Scan for the cell matching the given text and deliver its [X, Y] coordinate at center. 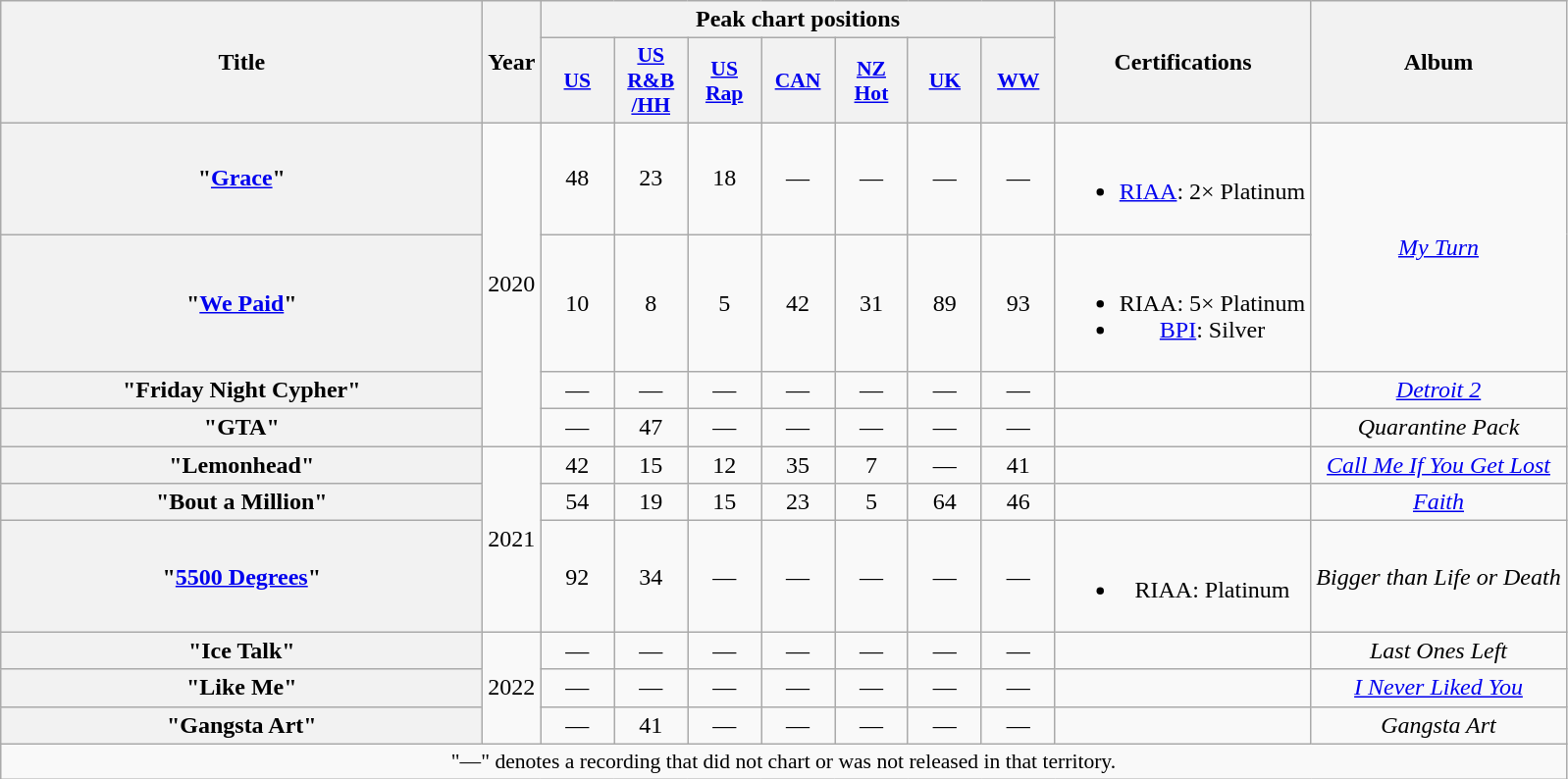
2021 [512, 540]
Quarantine Pack [1438, 428]
USR&B/HH [652, 80]
Year [512, 63]
USRap [724, 80]
93 [1019, 302]
"Gangsta Art" [241, 725]
Call Me If You Get Lost [1438, 465]
46 [1019, 502]
89 [944, 302]
"We Paid" [241, 302]
64 [944, 502]
"—" denotes a recording that did not chart or was not released in that territory. [783, 761]
I Never Liked You [1438, 688]
47 [652, 428]
UK [944, 80]
7 [871, 465]
"Grace" [241, 179]
RIAA: Platinum [1183, 577]
Title [241, 63]
48 [577, 179]
34 [652, 577]
Certifications [1183, 63]
Gangsta Art [1438, 725]
CAN [799, 80]
2022 [512, 688]
Faith [1438, 502]
"Like Me" [241, 688]
Detroit 2 [1438, 390]
31 [871, 302]
2020 [512, 285]
Bigger than Life or Death [1438, 577]
35 [799, 465]
54 [577, 502]
Album [1438, 63]
RIAA: 5× PlatinumBPI: Silver [1183, 302]
"5500 Degrees" [241, 577]
Peak chart positions [798, 20]
RIAA: 2× Platinum [1183, 179]
"Bout a Million" [241, 502]
US [577, 80]
"GTA" [241, 428]
Last Ones Left [1438, 650]
WW [1019, 80]
12 [724, 465]
"Ice Talk" [241, 650]
92 [577, 577]
18 [724, 179]
10 [577, 302]
"Friday Night Cypher" [241, 390]
8 [652, 302]
My Turn [1438, 247]
NZHot [871, 80]
19 [652, 502]
"Lemonhead" [241, 465]
